Return (X, Y) of the center of cell containing provided text 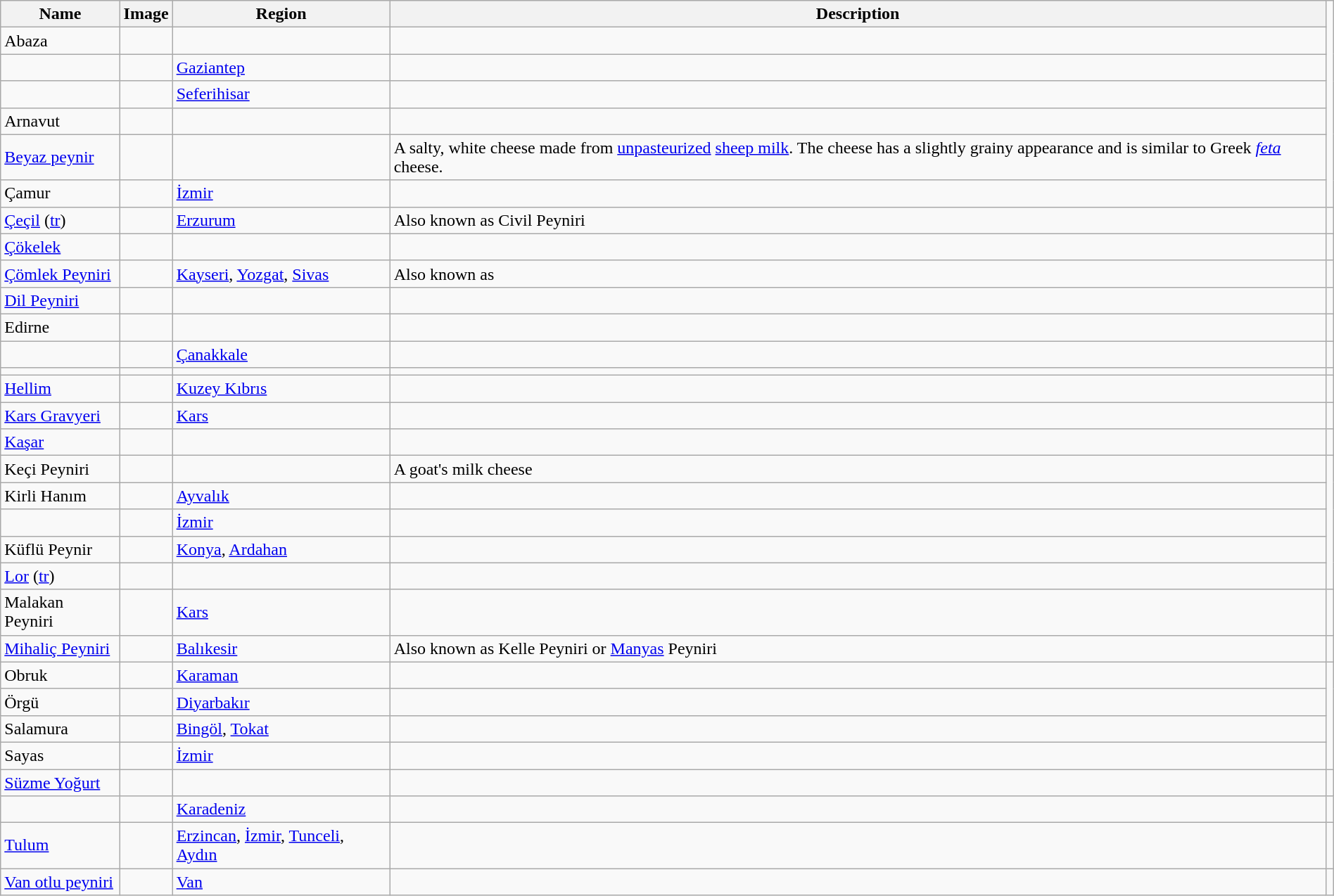
Malakan Peyniri (61, 612)
Erzincan, İzmir, Tunceli, Aydın (281, 845)
Kuzey Kıbrıs (281, 389)
Mihaliç Peyniri (61, 648)
Süzme Yoğurt (61, 783)
Diyarbakır (281, 702)
Obruk (61, 675)
Gaziantep (281, 68)
Örgü (61, 702)
Name (61, 14)
A salty, white cheese made from unpasteurized sheep milk. The cheese has a slightly grainy appearance and is similar to Greek feta cheese. (858, 158)
Kirli Hanım (61, 496)
Van (281, 882)
Description (858, 14)
Çökelek (61, 247)
Arnavut (61, 121)
Çamur (61, 193)
Kars Gravyeri (61, 416)
Konya, Ardahan (281, 549)
Çömlek Peyniri (61, 274)
Karaman (281, 675)
Salamura (61, 729)
Also known as (858, 274)
Also known as Kelle Peyniri or Manyas Peyniri (858, 648)
Hellim (61, 389)
Region (281, 14)
Kayseri, Yozgat, Sivas (281, 274)
Kaşar (61, 442)
Seferihisar (281, 94)
Edirne (61, 327)
Bingöl, Tokat (281, 729)
Tulum (61, 845)
Lor (tr) (61, 576)
Van otlu peyniri (61, 882)
Dil Peyniri (61, 300)
Abaza (61, 41)
Küflü Peynir (61, 549)
A goat's milk cheese (858, 469)
Erzurum (281, 220)
Keçi Peyniri (61, 469)
Çanakkale (281, 354)
Image (146, 14)
Also known as Civil Peyniri (858, 220)
Balıkesir (281, 648)
Ayvalık (281, 496)
Sayas (61, 755)
Beyaz peynir (61, 158)
Karadeniz (281, 809)
Çeçil (tr) (61, 220)
